Return the (X, Y) coordinate for the center point of the cell that contains the specified text.  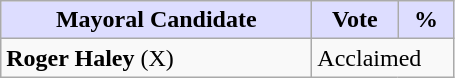
Acclaimed (383, 58)
Mayoral Candidate (156, 20)
Roger Haley (X) (156, 58)
% (426, 20)
Vote (355, 20)
